From the cell containing the given text, extract its center point as (x, y) coordinate. 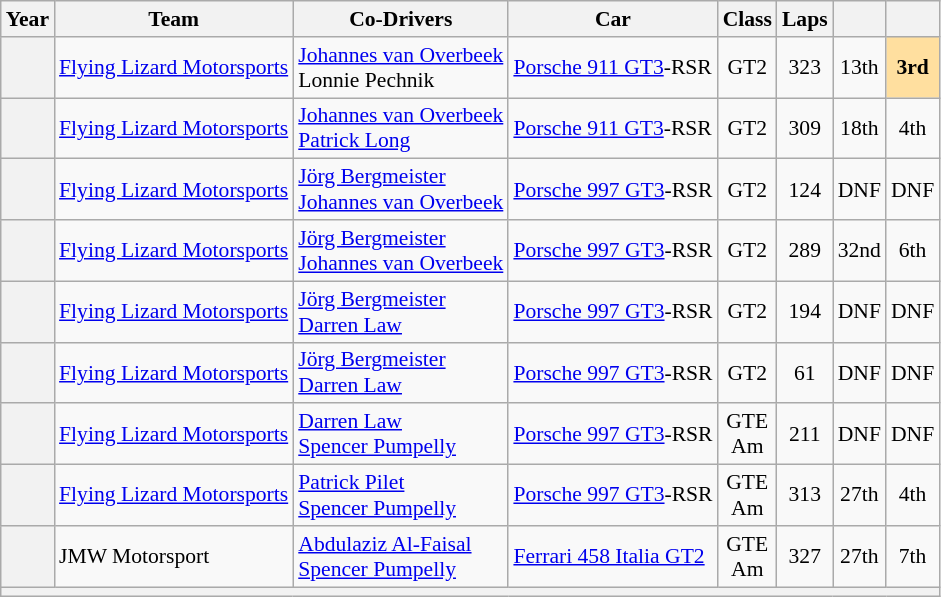
Johannes van Overbeek Lonnie Pechnik (400, 68)
327 (805, 556)
309 (805, 128)
6th (912, 250)
Abdulaziz Al-Faisal Spencer Pumpelly (400, 556)
18th (860, 128)
Johannes van Overbeek Patrick Long (400, 128)
Class (748, 19)
289 (805, 250)
7th (912, 556)
Ferrari 458 Italia GT2 (612, 556)
32nd (860, 250)
JMW Motorsport (174, 556)
Co-Drivers (400, 19)
Darren Law Spencer Pumpelly (400, 434)
Patrick Pilet Spencer Pumpelly (400, 496)
3rd (912, 68)
211 (805, 434)
124 (805, 190)
Team (174, 19)
313 (805, 496)
61 (805, 372)
Laps (805, 19)
323 (805, 68)
Car (612, 19)
Year (28, 19)
194 (805, 312)
13th (860, 68)
